From the cell containing the given text, extract its center point as [X, Y] coordinate. 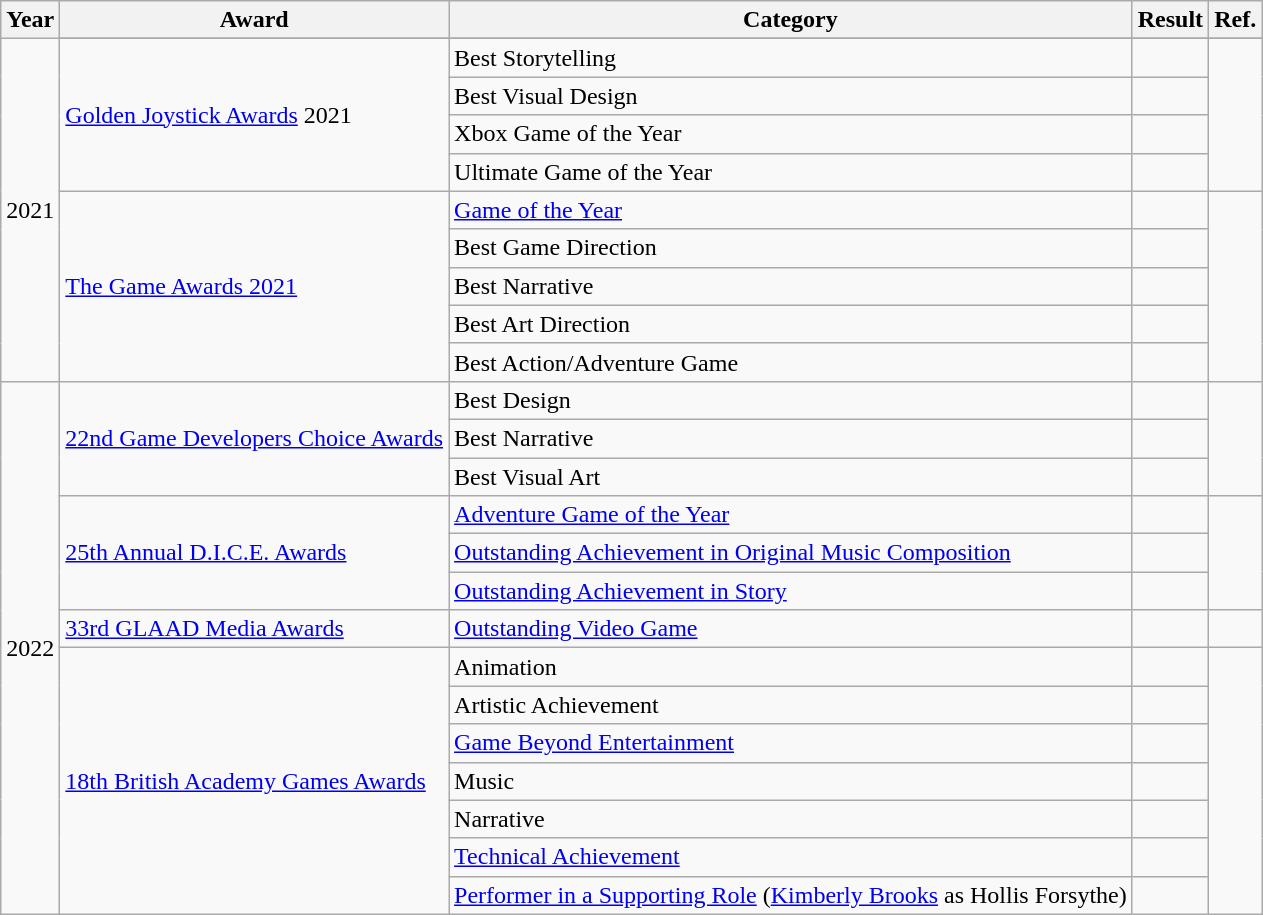
Narrative [791, 819]
Outstanding Achievement in Story [791, 591]
Award [254, 20]
Year [30, 20]
Category [791, 20]
2022 [30, 648]
The Game Awards 2021 [254, 286]
Animation [791, 667]
Outstanding Video Game [791, 629]
Best Art Direction [791, 324]
Best Action/Adventure Game [791, 362]
18th British Academy Games Awards [254, 781]
Technical Achievement [791, 857]
2021 [30, 210]
Result [1170, 20]
Best Visual Art [791, 477]
Ultimate Game of the Year [791, 172]
Best Visual Design [791, 96]
Best Design [791, 400]
Golden Joystick Awards 2021 [254, 115]
Performer in a Supporting Role (Kimberly Brooks as Hollis Forsythe) [791, 895]
Xbox Game of the Year [791, 134]
Adventure Game of the Year [791, 515]
Best Storytelling [791, 58]
Best Game Direction [791, 248]
Ref. [1236, 20]
Music [791, 781]
Outstanding Achievement in Original Music Composition [791, 553]
25th Annual D.I.C.E. Awards [254, 553]
22nd Game Developers Choice Awards [254, 438]
33rd GLAAD Media Awards [254, 629]
Game of the Year [791, 210]
Game Beyond Entertainment [791, 743]
Artistic Achievement [791, 705]
